Pinpoint the cell where the given text exists, returning its (X, Y) midpoint coordinate. 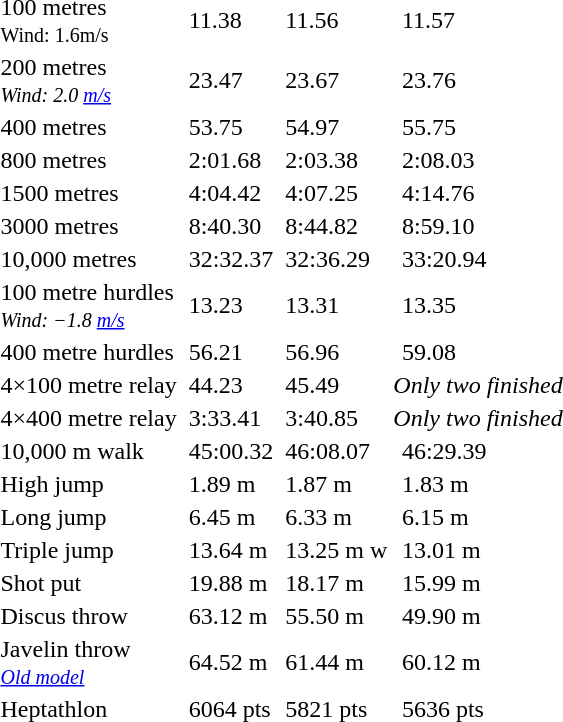
1.87 m (336, 484)
46:08.07 (336, 451)
4:04.42 (231, 193)
18.17 m (336, 583)
55.50 m (336, 616)
8:40.30 (231, 226)
13.25 m w (336, 550)
3:40.85 (336, 418)
19.88 m (231, 583)
8:44.82 (336, 226)
44.23 (231, 385)
6.45 m (231, 517)
23.67 (336, 80)
61.44 m (336, 662)
6.33 m (336, 517)
2:03.38 (336, 160)
23.47 (231, 80)
45:00.32 (231, 451)
4:07.25 (336, 193)
63.12 m (231, 616)
1.89 m (231, 484)
53.75 (231, 127)
32:36.29 (336, 259)
56.21 (231, 352)
2:01.68 (231, 160)
13.31 (336, 306)
32:32.37 (231, 259)
13.64 m (231, 550)
3:33.41 (231, 418)
13.23 (231, 306)
64.52 m (231, 662)
45.49 (336, 385)
56.96 (336, 352)
54.97 (336, 127)
